Detect which cell encompasses the target text, then output its [x, y] center coordinate. 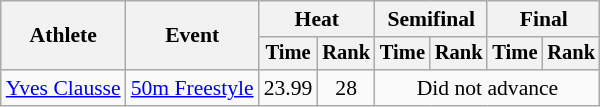
Yves Clausse [64, 88]
Athlete [64, 36]
23.99 [288, 88]
Event [192, 36]
Heat [317, 19]
28 [346, 88]
Semifinal [431, 19]
Did not advance [488, 88]
50m Freestyle [192, 88]
Final [543, 19]
